Identify which cell holds the provided text, then report its [x, y] central coordinate. 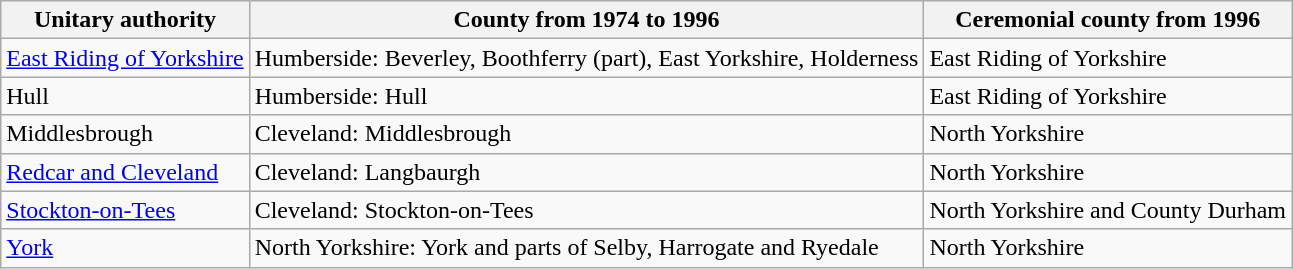
North Yorkshire and County Durham [1108, 210]
Unitary authority [125, 20]
County from 1974 to 1996 [586, 20]
Redcar and Cleveland [125, 172]
Humberside: Beverley, Boothferry (part), East Yorkshire, Holderness [586, 58]
Cleveland: Langbaurgh [586, 172]
Cleveland: Middlesbrough [586, 134]
Ceremonial county from 1996 [1108, 20]
York [125, 248]
Humberside: Hull [586, 96]
Cleveland: Stockton-on-Tees [586, 210]
Stockton-on-Tees [125, 210]
Hull [125, 96]
Middlesbrough [125, 134]
North Yorkshire: York and parts of Selby, Harrogate and Ryedale [586, 248]
